Provide the [x, y] coordinate of the cell's center where the given text is located.  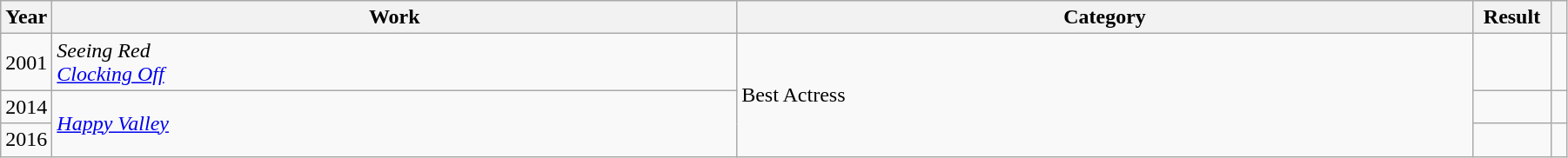
2014 [26, 107]
2016 [26, 140]
Seeing Red Clocking Off [395, 63]
Result [1511, 17]
2001 [26, 63]
Category [1105, 17]
Work [395, 17]
Year [26, 17]
Happy Valley [395, 123]
Best Actress [1105, 95]
